Locate the cell with the specified text and output its [x, y] center coordinate. 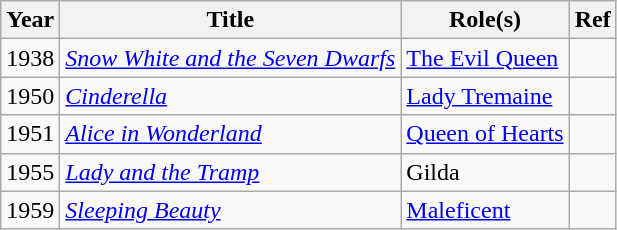
Lady Tremaine [485, 96]
Sleeping Beauty [230, 210]
1959 [30, 210]
Queen of Hearts [485, 134]
1955 [30, 172]
Cinderella [230, 96]
Snow White and the Seven Dwarfs [230, 58]
Ref [592, 20]
Title [230, 20]
Alice in Wonderland [230, 134]
1938 [30, 58]
1950 [30, 96]
Gilda [485, 172]
Role(s) [485, 20]
The Evil Queen [485, 58]
Lady and the Tramp [230, 172]
1951 [30, 134]
Maleficent [485, 210]
Year [30, 20]
